Locate the cell with the specified text and output its [x, y] center coordinate. 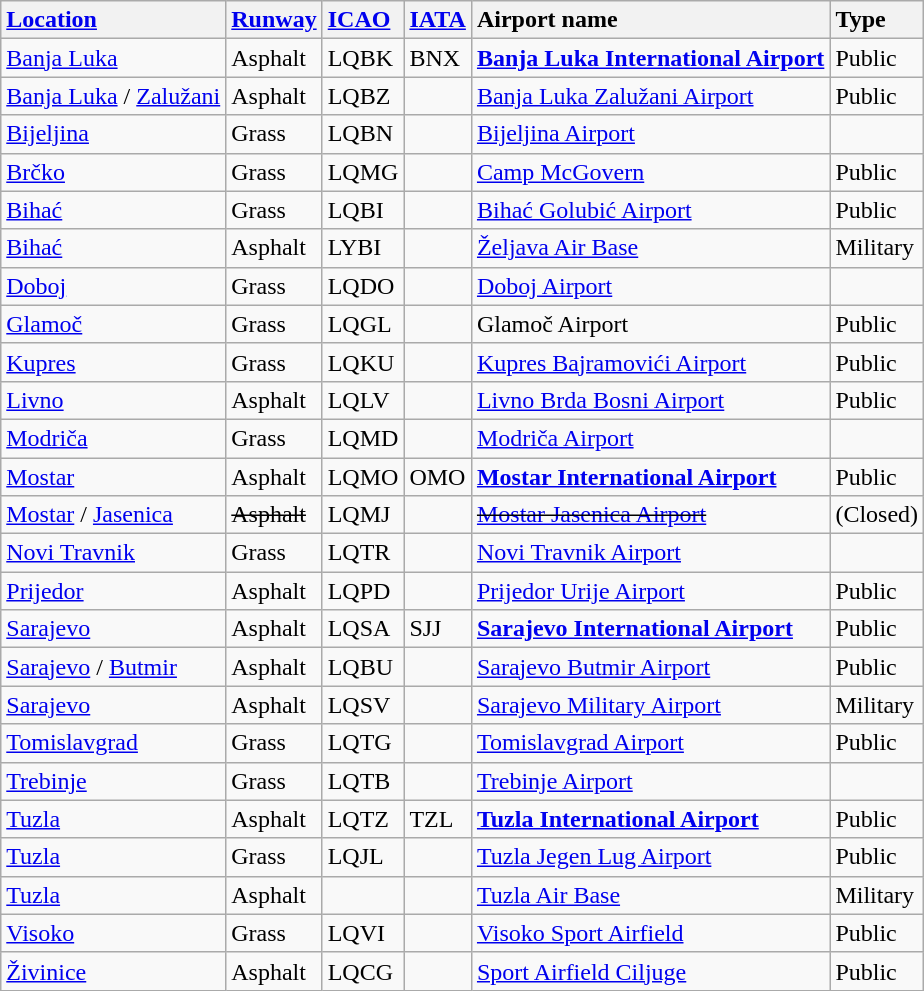
SJJ [438, 629]
LQGL [363, 324]
Camp McGovern [650, 172]
LQJL [363, 857]
LQMD [363, 438]
LQSV [363, 705]
Glamoč Airport [650, 324]
IATA [438, 20]
Airport name [650, 20]
Mostar International Airport [650, 477]
Livno [114, 400]
LQLV [363, 400]
OMO [438, 477]
LYBI [363, 248]
Doboj [114, 286]
LQMO [363, 477]
Type [877, 20]
(Closed) [877, 515]
BNX [438, 58]
Kupres Bajramovići Airport [650, 362]
TZL [438, 819]
Tuzla International Airport [650, 819]
Bijeljina Airport [650, 134]
LQBI [363, 210]
Banja Luka Zalužani Airport [650, 96]
Sport Airfield Ciljuge [650, 971]
LQKU [363, 362]
Kupres [114, 362]
Mostar / Jasenica [114, 515]
LQCG [363, 971]
LQTZ [363, 819]
LQBZ [363, 96]
LQBK [363, 58]
Prijedor [114, 591]
Mostar [114, 477]
Runway [274, 20]
Banja Luka / Zalužani [114, 96]
Banja Luka [114, 58]
LQVI [363, 933]
LQSA [363, 629]
Banja Luka International Airport [650, 58]
Prijedor Urije Airport [650, 591]
Mostar Jasenica Airport [650, 515]
Tuzla Jegen Lug Airport [650, 857]
LQBU [363, 667]
LQMG [363, 172]
Novi Travnik Airport [650, 553]
Trebinje Airport [650, 781]
Sarajevo / Butmir [114, 667]
Visoko Sport Airfield [650, 933]
LQTB [363, 781]
LQTG [363, 743]
Tomislavgrad Airport [650, 743]
Modriča Airport [650, 438]
Sarajevo Butmir Airport [650, 667]
Bihać Golubić Airport [650, 210]
Visoko [114, 933]
Novi Travnik [114, 553]
Sarajevo International Airport [650, 629]
Tomislavgrad [114, 743]
ICAO [363, 20]
Bijeljina [114, 134]
Glamoč [114, 324]
LQBN [363, 134]
Tuzla Air Base [650, 895]
Živinice [114, 971]
LQMJ [363, 515]
LQDO [363, 286]
Sarajevo Military Airport [650, 705]
Doboj Airport [650, 286]
LQPD [363, 591]
Trebinje [114, 781]
Livno Brda Bosni Airport [650, 400]
Željava Air Base [650, 248]
Modriča [114, 438]
Brčko [114, 172]
Location [114, 20]
LQTR [363, 553]
